Scan for the cell matching the given text and deliver its (X, Y) coordinate at center. 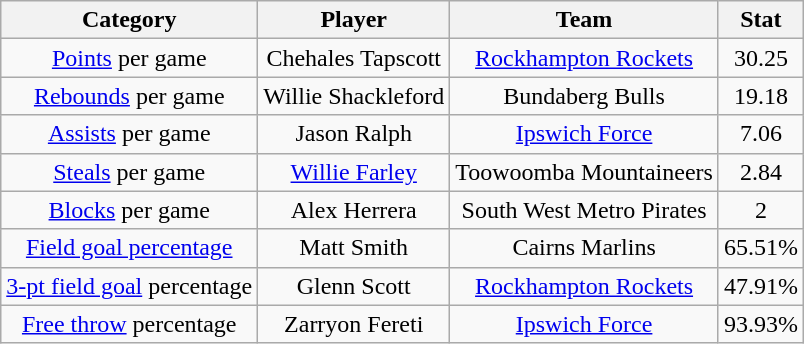
19.18 (760, 96)
Assists per game (130, 134)
Player (354, 20)
Chehales Tapscott (354, 58)
Points per game (130, 58)
47.91% (760, 286)
Zarryon Fereti (354, 324)
Willie Farley (354, 172)
2 (760, 210)
Bundaberg Bulls (584, 96)
Willie Shackleford (354, 96)
Rebounds per game (130, 96)
Free throw percentage (130, 324)
South West Metro Pirates (584, 210)
Blocks per game (130, 210)
30.25 (760, 58)
Category (130, 20)
Field goal percentage (130, 248)
Alex Herrera (354, 210)
7.06 (760, 134)
Steals per game (130, 172)
2.84 (760, 172)
Cairns Marlins (584, 248)
Team (584, 20)
Toowoomba Mountaineers (584, 172)
65.51% (760, 248)
Glenn Scott (354, 286)
Jason Ralph (354, 134)
Stat (760, 20)
Matt Smith (354, 248)
93.93% (760, 324)
3-pt field goal percentage (130, 286)
